Find where the given text appears and provide that cell's center as (x, y) coordinate. 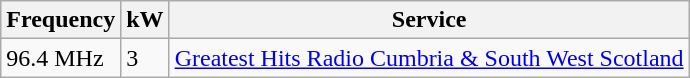
kW (145, 20)
Frequency (61, 20)
Service (429, 20)
3 (145, 58)
96.4 MHz (61, 58)
Greatest Hits Radio Cumbria & South West Scotland (429, 58)
